For the text-containing cell, return its midpoint in [x, y] coordinate format. 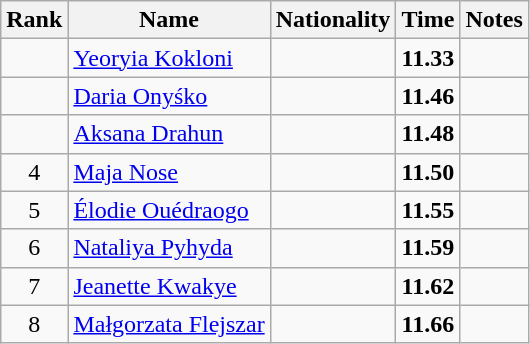
Nationality [333, 20]
5 [34, 210]
6 [34, 248]
Élodie Ouédraogo [169, 210]
Nataliya Pyhyda [169, 248]
Maja Nose [169, 172]
11.59 [428, 248]
Daria Onyśko [169, 96]
11.33 [428, 58]
Name [169, 20]
8 [34, 324]
4 [34, 172]
11.50 [428, 172]
Jeanette Kwakye [169, 286]
Yeoryia Kokloni [169, 58]
11.55 [428, 210]
11.62 [428, 286]
Aksana Drahun [169, 134]
11.48 [428, 134]
Time [428, 20]
11.46 [428, 96]
7 [34, 286]
Notes [494, 20]
Rank [34, 20]
11.66 [428, 324]
Małgorzata Flejszar [169, 324]
